Scan for the cell matching the given text and deliver its [X, Y] coordinate at center. 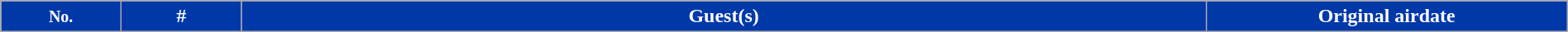
No. [61, 16]
Original airdate [1386, 16]
# [181, 16]
Guest(s) [724, 16]
